Locate the cell with the specified text and output its (x, y) center coordinate. 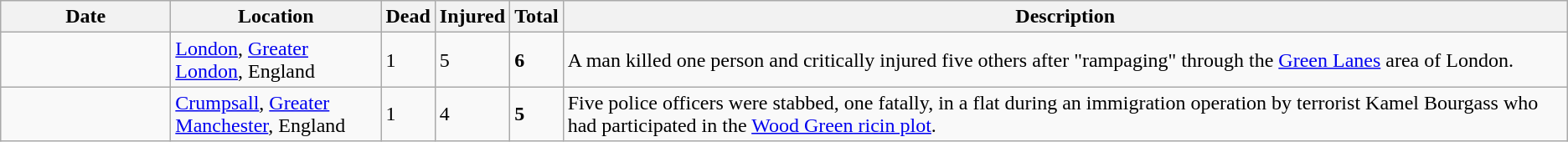
London, Greater London, England (276, 60)
Date (85, 17)
Injured (472, 17)
A man killed one person and critically injured five others after "rampaging" through the Green Lanes area of London. (1065, 60)
6 (537, 60)
Location (276, 17)
4 (472, 114)
Total (537, 17)
Dead (408, 17)
Crumpsall, Greater Manchester, England (276, 114)
Description (1065, 17)
